Identify which cell holds the provided text, then report its (x, y) central coordinate. 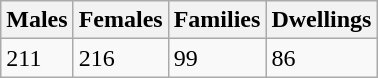
Families (217, 20)
99 (217, 58)
Females (120, 20)
216 (120, 58)
211 (37, 58)
Dwellings (322, 20)
Males (37, 20)
86 (322, 58)
